Provide the [x, y] coordinate of the cell's center where the given text is located.  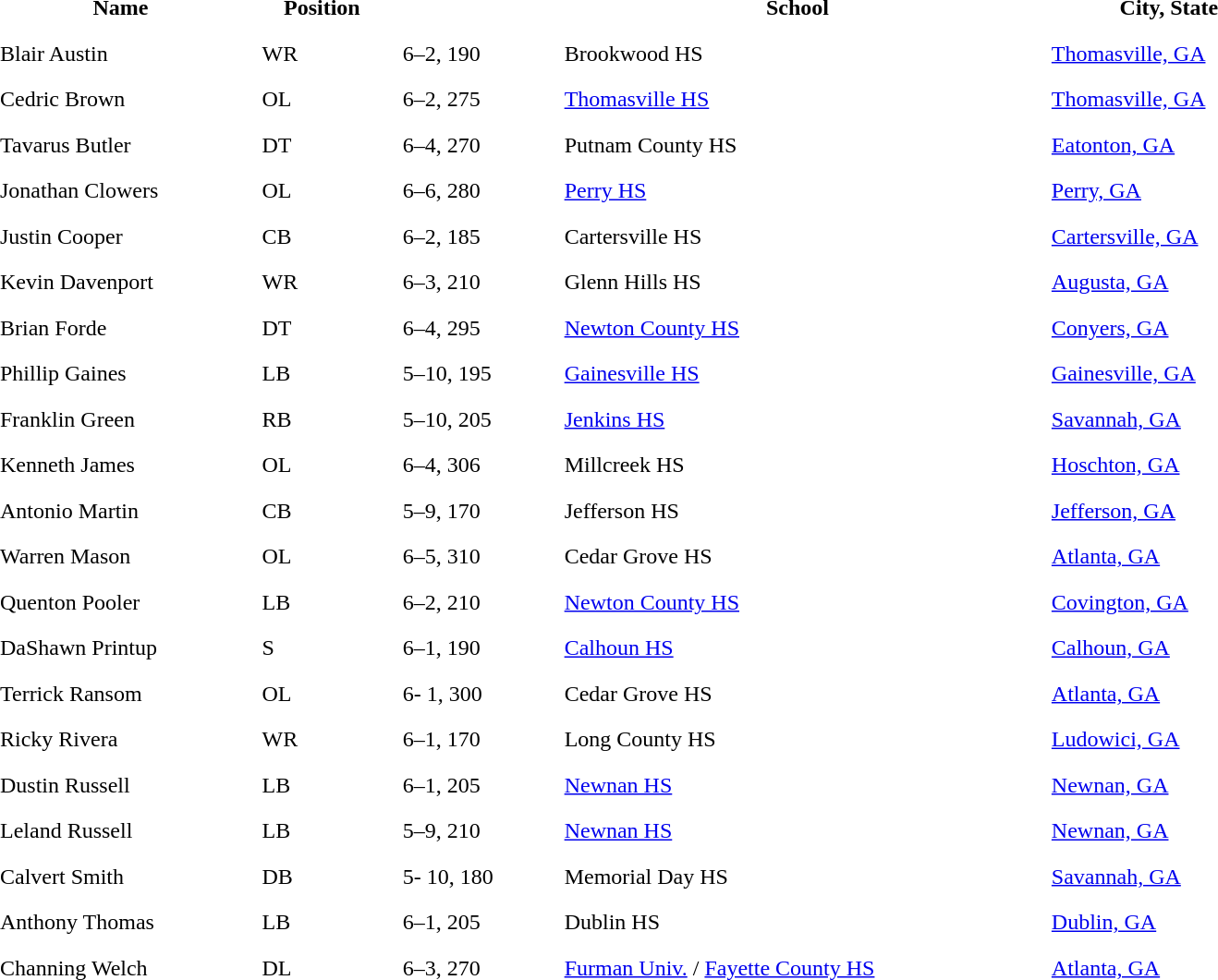
Jenkins HS [798, 419]
6–4, 295 [473, 328]
Calhoun HS [798, 647]
Glenn Hills HS [798, 282]
Perry HS [798, 191]
6–2, 190 [473, 54]
5- 10, 180 [473, 877]
Gainesville HS [798, 374]
Memorial Day HS [798, 877]
Putnam County HS [798, 145]
6–1, 190 [473, 647]
Cartersville HS [798, 236]
5–10, 205 [473, 419]
6–2, 210 [473, 602]
Brookwood HS [798, 54]
Millcreek HS [798, 465]
6–1, 170 [473, 740]
6–2, 275 [473, 99]
6–5, 310 [473, 557]
6–6, 280 [473, 191]
6–3, 210 [473, 282]
5–10, 195 [473, 374]
S [322, 647]
Long County HS [798, 740]
5–9, 170 [473, 511]
Dublin HS [798, 923]
6–2, 185 [473, 236]
Jefferson HS [798, 511]
6–4, 270 [473, 145]
RB [322, 419]
6–4, 306 [473, 465]
Thomasville HS [798, 99]
6- 1, 300 [473, 694]
5–9, 210 [473, 830]
DB [322, 877]
